Pinpoint the cell where the given text exists, returning its (X, Y) midpoint coordinate. 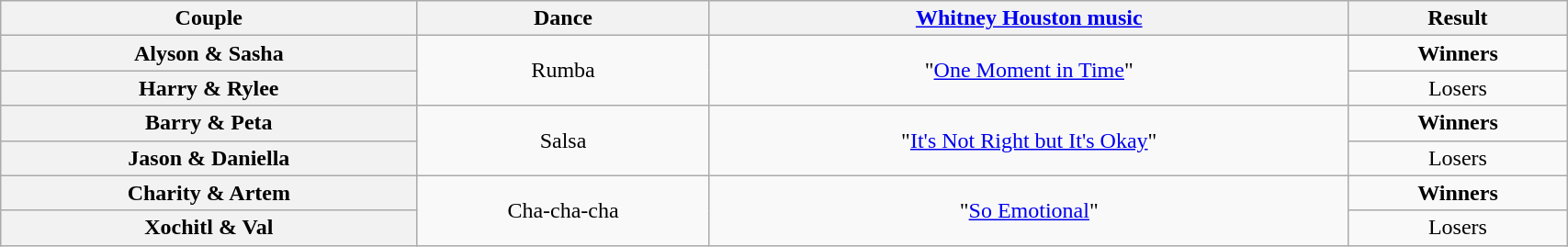
"It's Not Right but It's Okay" (1029, 140)
Xochitl & Val (209, 228)
"So Emotional" (1029, 210)
Jason & Daniella (209, 158)
Alyson & Sasha (209, 53)
Cha-cha-cha (563, 210)
Barry & Peta (209, 123)
Whitney Houston music (1029, 18)
Salsa (563, 140)
Dance (563, 18)
"One Moment in Time" (1029, 71)
Couple (209, 18)
Harry & Rylee (209, 88)
Result (1457, 18)
Rumba (563, 71)
Charity & Artem (209, 193)
